Search for the cell housing the specified text and yield its (x, y) center coordinate. 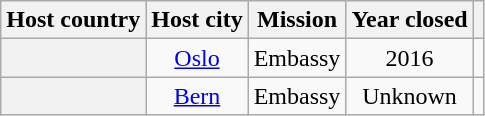
Host city (197, 20)
Oslo (197, 58)
Year closed (410, 20)
Host country (74, 20)
Mission (297, 20)
Unknown (410, 96)
Bern (197, 96)
2016 (410, 58)
